Scan for the cell matching the given text and deliver its (X, Y) coordinate at center. 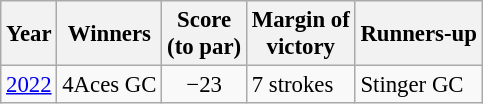
Year (29, 34)
4Aces GC (110, 85)
−23 (204, 85)
Runners-up (418, 34)
7 strokes (300, 85)
Stinger GC (418, 85)
Margin ofvictory (300, 34)
2022 (29, 85)
Winners (110, 34)
Score(to par) (204, 34)
